Extract the [x, y] coordinate from the center of the cell holding the provided text.  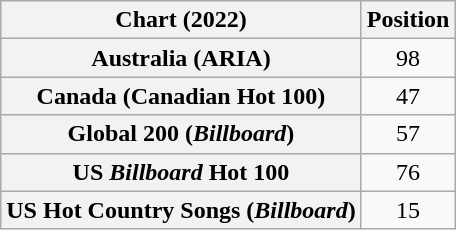
57 [408, 134]
Chart (2022) [181, 20]
Canada (Canadian Hot 100) [181, 96]
Global 200 (Billboard) [181, 134]
US Billboard Hot 100 [181, 172]
15 [408, 210]
76 [408, 172]
Position [408, 20]
Australia (ARIA) [181, 58]
47 [408, 96]
98 [408, 58]
US Hot Country Songs (Billboard) [181, 210]
